Search for the cell housing the specified text and yield its (X, Y) center coordinate. 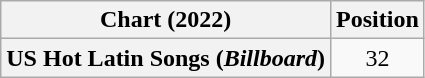
US Hot Latin Songs (Billboard) (166, 58)
Position (378, 20)
Chart (2022) (166, 20)
32 (378, 58)
